Detect which cell encompasses the target text, then output its (x, y) center coordinate. 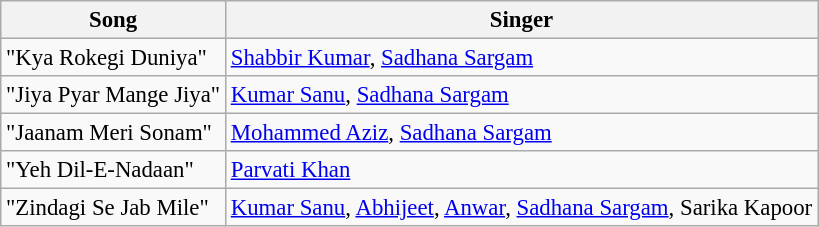
"Jaanam Meri Sonam" (114, 133)
Kumar Sanu, Sadhana Sargam (521, 95)
"Yeh Dil-E-Nadaan" (114, 170)
Kumar Sanu, Abhijeet, Anwar, Sadhana Sargam, Sarika Kapoor (521, 208)
Parvati Khan (521, 170)
Singer (521, 20)
"Jiya Pyar Mange Jiya" (114, 95)
"Kya Rokegi Duniya" (114, 58)
"Zindagi Se Jab Mile" (114, 208)
Shabbir Kumar, Sadhana Sargam (521, 58)
Song (114, 20)
Mohammed Aziz, Sadhana Sargam (521, 133)
